Extract the (X, Y) coordinate from the center of the cell holding the provided text.  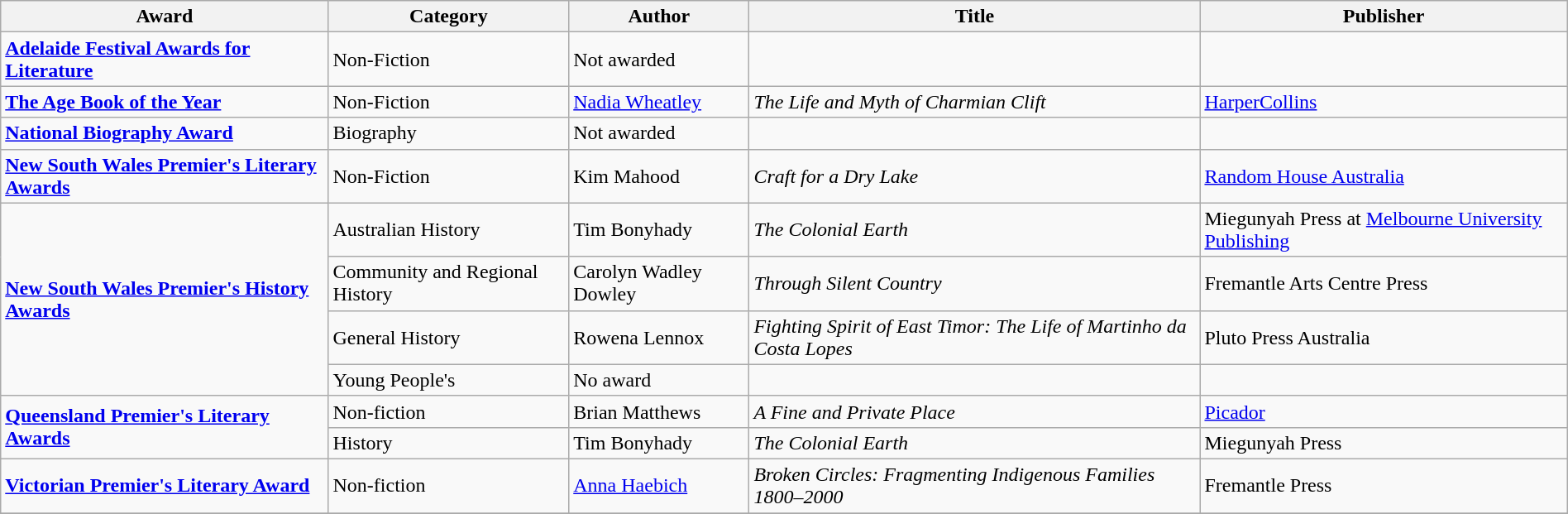
Through Silent Country (974, 283)
Award (165, 17)
A Fine and Private Place (974, 411)
National Biography Award (165, 133)
General History (448, 338)
Broken Circles: Fragmenting Indigenous Families 1800–2000 (974, 485)
Brian Matthews (659, 411)
Kim Mahood (659, 175)
New South Wales Premier's History Awards (165, 300)
Craft for a Dry Lake (974, 175)
Biography (448, 133)
Picador (1384, 411)
Fremantle Press (1384, 485)
HarperCollins (1384, 102)
Author (659, 17)
Community and Regional History (448, 283)
Miegunyah Press at Melbourne University Publishing (1384, 230)
Nadia Wheatley (659, 102)
Carolyn Wadley Dowley (659, 283)
Fighting Spirit of East Timor: The Life of Martinho da Costa Lopes (974, 338)
Young People's (448, 380)
Miegunyah Press (1384, 443)
Title (974, 17)
The Life and Myth of Charmian Clift (974, 102)
Victorian Premier's Literary Award (165, 485)
Adelaide Festival Awards for Literature (165, 60)
Australian History (448, 230)
Fremantle Arts Centre Press (1384, 283)
Random House Australia (1384, 175)
The Age Book of the Year (165, 102)
Publisher (1384, 17)
Anna Haebich (659, 485)
Rowena Lennox (659, 338)
Queensland Premier's Literary Awards (165, 427)
Pluto Press Australia (1384, 338)
History (448, 443)
Category (448, 17)
No award (659, 380)
New South Wales Premier's Literary Awards (165, 175)
